Find where the given text appears and provide that cell's center as [x, y] coordinate. 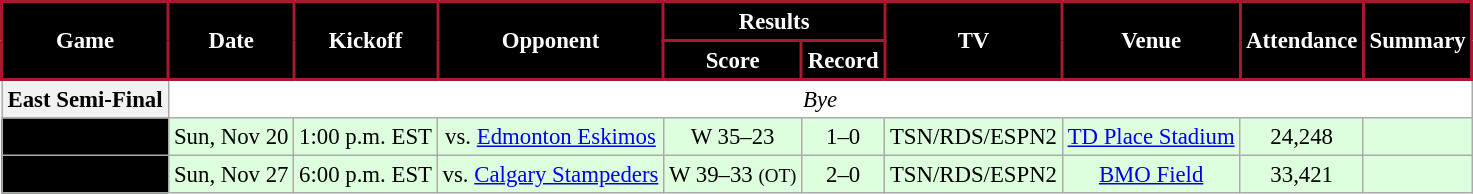
East Semi-Final [86, 99]
24,248 [1302, 137]
Opponent [550, 41]
Bye [820, 99]
Record [844, 60]
Venue [1151, 41]
6:00 p.m. EST [366, 175]
TV [974, 41]
Date [232, 41]
104th Grey Cup [86, 175]
2–0 [844, 175]
1–0 [844, 137]
BMO Field [1151, 175]
Kickoff [366, 41]
Results [774, 22]
1:00 p.m. EST [366, 137]
Sun, Nov 27 [232, 175]
East Final [86, 137]
Attendance [1302, 41]
vs. Calgary Stampeders [550, 175]
W 39–33 (OT) [733, 175]
Summary [1417, 41]
Game [86, 41]
TD Place Stadium [1151, 137]
Score [733, 60]
33,421 [1302, 175]
W 35–23 [733, 137]
vs. Edmonton Eskimos [550, 137]
Sun, Nov 20 [232, 137]
